Scan for the cell matching the given text and deliver its [X, Y] coordinate at center. 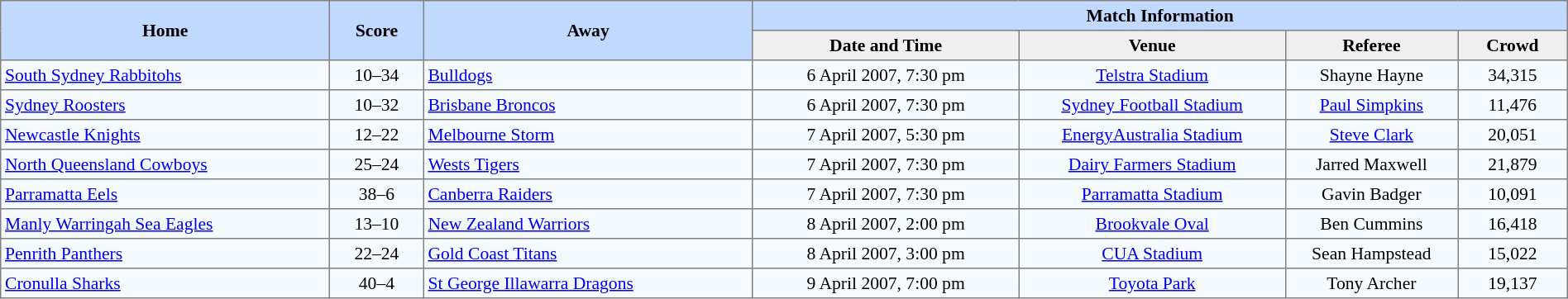
Gold Coast Titans [588, 254]
Crowd [1513, 45]
11,476 [1513, 105]
Wests Tigers [588, 164]
12–22 [377, 135]
Gavin Badger [1371, 194]
Canberra Raiders [588, 194]
Venue [1152, 45]
EnergyAustralia Stadium [1152, 135]
Referee [1371, 45]
Jarred Maxwell [1371, 164]
CUA Stadium [1152, 254]
New Zealand Warriors [588, 224]
Match Information [1159, 16]
40–4 [377, 283]
10,091 [1513, 194]
Away [588, 31]
10–32 [377, 105]
8 April 2007, 3:00 pm [886, 254]
Newcastle Knights [165, 135]
Bulldogs [588, 75]
9 April 2007, 7:00 pm [886, 283]
Ben Cummins [1371, 224]
Sean Hampstead [1371, 254]
Score [377, 31]
15,022 [1513, 254]
Brisbane Broncos [588, 105]
10–34 [377, 75]
21,879 [1513, 164]
Tony Archer [1371, 283]
34,315 [1513, 75]
Shayne Hayne [1371, 75]
38–6 [377, 194]
South Sydney Rabbitohs [165, 75]
Steve Clark [1371, 135]
Sydney Roosters [165, 105]
Sydney Football Stadium [1152, 105]
22–24 [377, 254]
Brookvale Oval [1152, 224]
Dairy Farmers Stadium [1152, 164]
Parramatta Stadium [1152, 194]
Melbourne Storm [588, 135]
19,137 [1513, 283]
Home [165, 31]
Paul Simpkins [1371, 105]
St George Illawarra Dragons [588, 283]
Parramatta Eels [165, 194]
Toyota Park [1152, 283]
Cronulla Sharks [165, 283]
Penrith Panthers [165, 254]
Manly Warringah Sea Eagles [165, 224]
7 April 2007, 5:30 pm [886, 135]
16,418 [1513, 224]
25–24 [377, 164]
8 April 2007, 2:00 pm [886, 224]
20,051 [1513, 135]
Date and Time [886, 45]
Telstra Stadium [1152, 75]
13–10 [377, 224]
North Queensland Cowboys [165, 164]
